For the text-containing cell, return its midpoint in [X, Y] coordinate format. 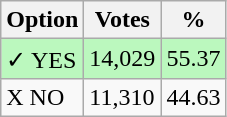
44.63 [194, 97]
✓ YES [42, 59]
14,029 [122, 59]
Option [42, 20]
Votes [122, 20]
11,310 [122, 97]
% [194, 20]
X NO [42, 97]
55.37 [194, 59]
